Provide the [X, Y] coordinate of the cell's center where the given text is located.  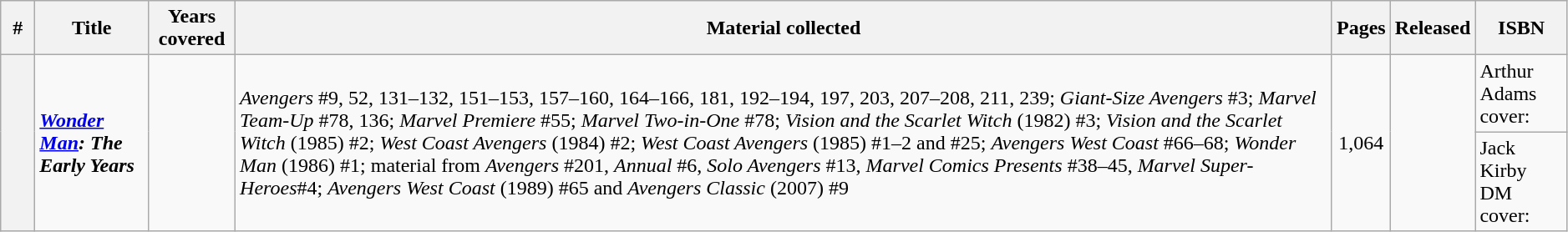
Years covered [192, 28]
Material collected [784, 28]
# [18, 28]
1,064 [1361, 144]
Wonder Man: The Early Years [92, 144]
Pages [1361, 28]
Arthur Adams cover: [1521, 93]
Jack Kirby DM cover: [1521, 182]
ISBN [1521, 28]
Title [92, 28]
Released [1433, 28]
